Extract the [X, Y] coordinate from the center of the cell holding the provided text.  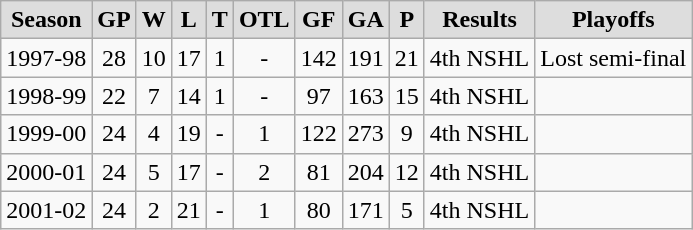
80 [318, 210]
7 [154, 96]
Playoffs [614, 20]
10 [154, 58]
Results [479, 20]
2001-02 [46, 210]
1997-98 [46, 58]
1999-00 [46, 134]
OTL [264, 20]
204 [366, 172]
28 [114, 58]
22 [114, 96]
1998-99 [46, 96]
GF [318, 20]
171 [366, 210]
4 [154, 134]
191 [366, 58]
122 [318, 134]
19 [188, 134]
12 [406, 172]
W [154, 20]
14 [188, 96]
2000-01 [46, 172]
15 [406, 96]
T [220, 20]
163 [366, 96]
GA [366, 20]
81 [318, 172]
9 [406, 134]
97 [318, 96]
L [188, 20]
273 [366, 134]
Season [46, 20]
GP [114, 20]
P [406, 20]
142 [318, 58]
Lost semi-final [614, 58]
